Pinpoint the cell where the given text exists, returning its (X, Y) midpoint coordinate. 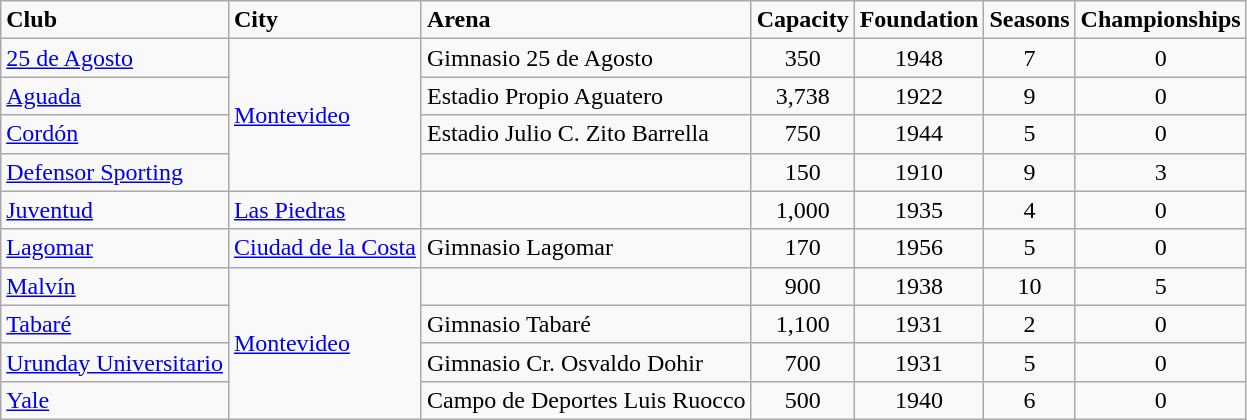
2 (1030, 324)
Aguada (115, 96)
900 (802, 286)
Urunday Universitario (115, 362)
170 (802, 248)
Ciudad de la Costa (324, 248)
Gimnasio 25 de Agosto (586, 58)
1940 (919, 400)
Gimnasio Lagomar (586, 248)
4 (1030, 210)
Estadio Julio C. Zito Barrella (586, 134)
Tabaré (115, 324)
Yale (115, 400)
Foundation (919, 20)
10 (1030, 286)
1922 (919, 96)
Gimnasio Cr. Osvaldo Dohir (586, 362)
1938 (919, 286)
6 (1030, 400)
500 (802, 400)
25 de Agosto (115, 58)
Defensor Sporting (115, 172)
3,738 (802, 96)
1948 (919, 58)
1935 (919, 210)
700 (802, 362)
Cordón (115, 134)
Juventud (115, 210)
Seasons (1030, 20)
City (324, 20)
Arena (586, 20)
Capacity (802, 20)
Estadio Propio Aguatero (586, 96)
Campo de Deportes Luis Ruocco (586, 400)
3 (1160, 172)
350 (802, 58)
Championships (1160, 20)
Club (115, 20)
1956 (919, 248)
150 (802, 172)
1910 (919, 172)
1,000 (802, 210)
Lagomar (115, 248)
Las Piedras (324, 210)
7 (1030, 58)
1,100 (802, 324)
750 (802, 134)
Malvín (115, 286)
1944 (919, 134)
Gimnasio Tabaré (586, 324)
